Scan for the cell matching the given text and deliver its [x, y] coordinate at center. 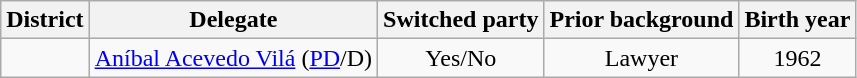
Yes/No [461, 58]
Lawyer [642, 58]
Switched party [461, 20]
1962 [798, 58]
Prior background [642, 20]
Delegate [233, 20]
Birth year [798, 20]
District [45, 20]
Aníbal Acevedo Vilá (PD/D) [233, 58]
